Capture the cell that displays the provided text and extract its [X, Y] central coordinate. 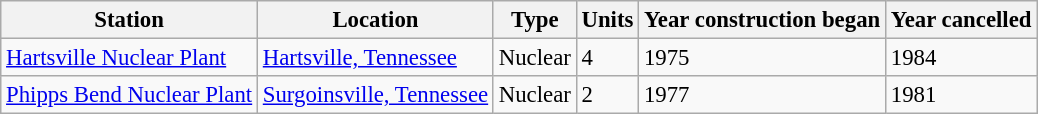
1975 [762, 58]
Units [608, 20]
2 [608, 95]
4 [608, 58]
Phipps Bend Nuclear Plant [130, 95]
Year construction began [762, 20]
1977 [762, 95]
Station [130, 20]
Hartsville Nuclear Plant [130, 58]
Location [375, 20]
Type [534, 20]
1981 [960, 95]
1984 [960, 58]
Hartsville, Tennessee [375, 58]
Surgoinsville, Tennessee [375, 95]
Year cancelled [960, 20]
